Determine the [x, y] coordinate at the center of the cell enclosing the given text.  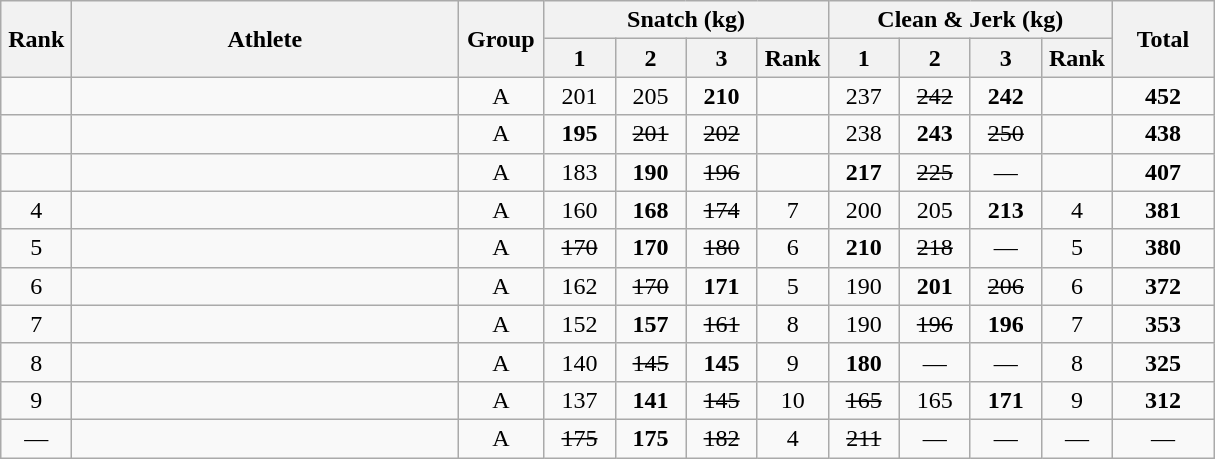
Group [501, 39]
161 [722, 324]
381 [1162, 210]
Athlete [265, 39]
353 [1162, 324]
Clean & Jerk (kg) [970, 20]
Total [1162, 39]
200 [864, 210]
213 [1006, 210]
202 [722, 134]
182 [722, 438]
Snatch (kg) [686, 20]
438 [1162, 134]
141 [650, 400]
211 [864, 438]
225 [934, 172]
174 [722, 210]
237 [864, 96]
168 [650, 210]
140 [580, 362]
380 [1162, 248]
10 [792, 400]
325 [1162, 362]
250 [1006, 134]
152 [580, 324]
372 [1162, 286]
195 [580, 134]
157 [650, 324]
218 [934, 248]
137 [580, 400]
312 [1162, 400]
183 [580, 172]
238 [864, 134]
452 [1162, 96]
160 [580, 210]
243 [934, 134]
217 [864, 172]
407 [1162, 172]
206 [1006, 286]
162 [580, 286]
